Output the [X, Y] coordinate of the center of the cell containing the given text.  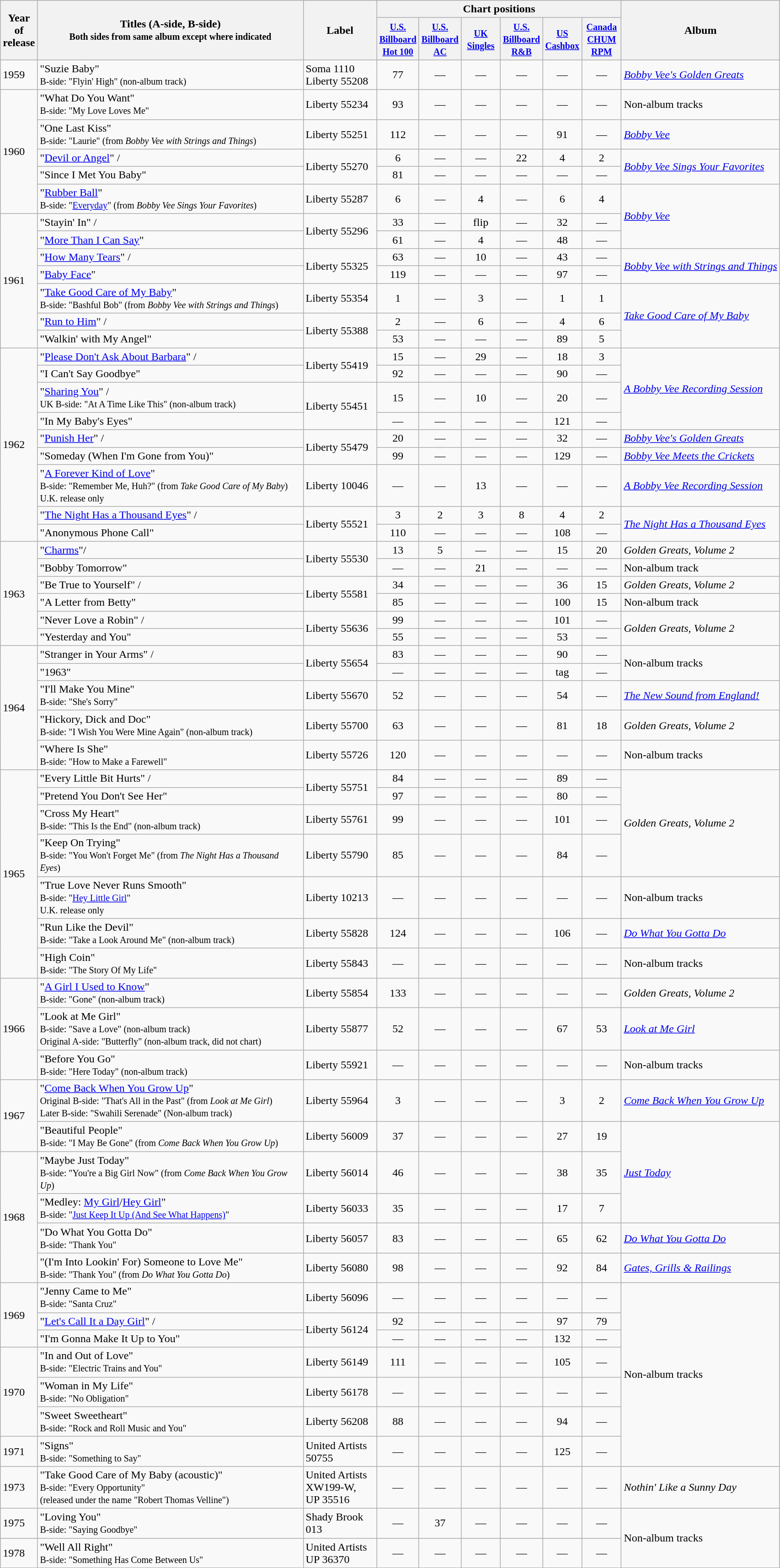
"Take Good Care of My Baby"B-side: "Bashful Bob" (from Bobby Vee with Strings and Things) [170, 298]
"Never Love a Robin" / [170, 619]
Liberty 55761 [340, 819]
Soma 1110Liberty 55208 [340, 75]
Year of release [19, 30]
"High Coin"B-side: "The Story Of My Life" [170, 963]
Liberty 56014 [340, 1173]
Liberty 10213 [340, 897]
"Medley: My Girl/Hey Girl"B-side: "Just Keep It Up (And See What Happens)" [170, 1209]
1970 [19, 1392]
Liberty 55419 [340, 365]
"Woman in My Life"B-side: "No Obligation" [170, 1392]
1960 [19, 152]
Liberty 55877 [340, 1029]
CanadaCHUMRPM [602, 39]
48 [562, 240]
1959 [19, 75]
1962 [19, 445]
Liberty 55270 [340, 166]
The New Sound from England! [700, 696]
Album [700, 30]
54 [562, 696]
"1963" [170, 672]
1963 [19, 593]
22 [522, 158]
"Anonymous Phone Call" [170, 533]
Liberty 55296 [340, 231]
"Look at Me Girl"B-side: "Save a Love" (non-album track)Original A-side: "Butterfly" (non-album track, did not chart) [170, 1029]
"Let's Call It a Day Girl" / [170, 1321]
flip [481, 222]
"I Can't Say Goodbye" [170, 374]
"Cross My Heart"B-side: "This Is the End" (non-album track) [170, 819]
"Jenny Came to Me"B-side: "Santa Cruz" [170, 1297]
Liberty 56149 [340, 1362]
106 [562, 933]
Liberty 56080 [340, 1268]
8 [522, 515]
"Be True to Yourself" / [170, 585]
1971 [19, 1451]
"Loving You"B-side: "Saying Goodbye" [170, 1523]
United Artists 50755 [340, 1451]
88 [398, 1422]
"More Than I Can Say" [170, 240]
1966 [19, 1029]
"Pretend You Don't See Her" [170, 796]
Liberty 56178 [340, 1392]
Liberty 56096 [340, 1297]
79 [602, 1321]
129 [562, 456]
US Cashbox [562, 39]
"Charms"/ [170, 550]
34 [398, 585]
"One Last Kiss"B-side: "Laurie" (from Bobby Vee with Strings and Things) [170, 134]
121 [562, 421]
"Do What You Gotta Do"B-side: "Thank You" [170, 1238]
Liberty 55843 [340, 963]
tag [562, 672]
"Please Don't Ask About Barbara" / [170, 357]
Liberty 56208 [340, 1422]
29 [481, 357]
"Sweet Sweetheart"B-side: "Rock and Roll Music and You" [170, 1422]
"Baby Face" [170, 274]
Liberty 55521 [340, 524]
"Punish Her" / [170, 438]
21 [481, 567]
111 [398, 1362]
Liberty 10046 [340, 485]
91 [562, 134]
120 [398, 755]
1973 [19, 1487]
Liberty 55451 [340, 406]
1967 [19, 1115]
"Stayin' In" / [170, 222]
94 [562, 1422]
77 [398, 75]
Liberty 56124 [340, 1330]
"What Do You Want"B-side: "My Love Loves Me" [170, 104]
Liberty 56009 [340, 1136]
"Hickory, Dick and Doc"B-side: "I Wish You Were Mine Again" (non-album track) [170, 725]
Just Today [700, 1173]
Liberty 55700 [340, 725]
"Keep On Trying"B-side: "You Won't Forget Me" (from The Night Has a Thousand Eyes) [170, 855]
125 [562, 1451]
Liberty 55726 [340, 755]
"Walkin' with My Angel" [170, 339]
"Since I Met You Baby" [170, 175]
"Yesterday and You" [170, 637]
Come Back When You Grow Up [700, 1101]
U.S. Billboard Hot 100 [398, 39]
"I'll Make You Mine"B-side: "She's Sorry" [170, 696]
33 [398, 222]
Liberty 55636 [340, 628]
"In My Baby's Eyes" [170, 421]
"Well All Right"B-side: "Something Has Come Between Us" [170, 1552]
Bobby Vee with Strings and Things [700, 266]
United Artists UP 36370 [340, 1552]
Titles (A-side, B-side)Both sides from same album except where indicated [170, 30]
"How Many Tears" / [170, 257]
Liberty 55479 [340, 447]
"In and Out of Love"B-side: "Electric Trains and You" [170, 1362]
Shady Brook 013 [340, 1523]
1964 [19, 708]
Liberty 56033 [340, 1209]
46 [398, 1173]
"(I'm Into Lookin' For) Someone to Love Me"B-side: "Thank You" (from Do What You Gotta Do) [170, 1268]
"Run Like the Devil"B-side: "Take a Look Around Me" (non-album track) [170, 933]
93 [398, 104]
Liberty 55828 [340, 933]
Liberty 55354 [340, 298]
Nothin' Like a Sunny Day [700, 1487]
"Sharing You" / UK B-side: "At A Time Like This" (non-album track) [170, 398]
19 [602, 1136]
UK Singles [481, 39]
Bobby Vee Meets the Crickets [700, 456]
Liberty 56057 [340, 1238]
Liberty 55325 [340, 266]
1978 [19, 1552]
1965 [19, 874]
"Bobby Tomorrow" [170, 567]
"Every Little Bit Hurts" / [170, 779]
"Rubber Ball"B-side: "Everyday" (from Bobby Vee Sings Your Favorites) [170, 198]
27 [562, 1136]
Liberty 55670 [340, 696]
Gates, Grills & Railings [700, 1268]
Chart positions [499, 9]
"Beautiful People"B-side: "I May Be Gone" (from Come Back When You Grow Up) [170, 1136]
"The Night Has a Thousand Eyes" / [170, 515]
U.S. Billboard R&B [522, 39]
"Take Good Care of My Baby (acoustic)"B-side: "Every Opportunity"(released under the name "Robert Thomas Velline") [170, 1487]
"Signs"B-side: "Something to Say" [170, 1451]
"Where Is She"B-side: "How to Make a Farewell" [170, 755]
Liberty 55234 [340, 104]
17 [562, 1209]
"Someday (When I'm Gone from You)" [170, 456]
Liberty 55287 [340, 198]
Liberty 55854 [340, 993]
108 [562, 533]
Liberty 55388 [340, 331]
"Run to Him" / [170, 322]
Liberty 55751 [340, 787]
7 [602, 1209]
36 [562, 585]
38 [562, 1173]
110 [398, 533]
"A Girl I Used to Know"B-side: "Gone" (non-album track) [170, 993]
1969 [19, 1315]
"I'm Gonna Make It Up to You" [170, 1339]
U.S. Billboard AC [440, 39]
"Maybe Just Today"B-side: "You're a Big Girl Now" (from Come Back When You Grow Up) [170, 1173]
132 [562, 1339]
"A Letter from Betty" [170, 602]
Liberty 55251 [340, 134]
United Artists XW199-W,UP 35516 [340, 1487]
133 [398, 993]
"Before You Go"B-side: "Here Today" (non-album track) [170, 1064]
124 [398, 933]
Look at Me Girl [700, 1029]
1961 [19, 281]
"A Forever Kind of Love"B-side: "Remember Me, Huh?" (from Take Good Care of My Baby)U.K. release only [170, 485]
65 [562, 1238]
Liberty 55921 [340, 1064]
Liberty 55790 [340, 855]
1975 [19, 1523]
119 [398, 274]
43 [562, 257]
67 [562, 1029]
"Devil or Angel" / [170, 158]
Liberty 55530 [340, 559]
98 [398, 1268]
"Stranger in Your Arms" / [170, 655]
"True Love Never Runs Smooth"B-side: "Hey Little Girl"U.K. release only [170, 897]
112 [398, 134]
Take Good Care of My Baby [700, 315]
"Suzie Baby"B-side: "Flyin' High" (non-album track) [170, 75]
62 [602, 1238]
Liberty 55654 [340, 663]
"Come Back When You Grow Up"Original B-side: "That's All in the Past" (from Look at Me Girl)Later B-side: "Swahili Serenade" (Non-album track) [170, 1101]
80 [562, 796]
Bobby Vee Sings Your Favorites [700, 166]
1968 [19, 1217]
Label [340, 30]
100 [562, 602]
105 [562, 1362]
Liberty 55581 [340, 593]
55 [398, 637]
Liberty 55964 [340, 1101]
61 [398, 240]
The Night Has a Thousand Eyes [700, 524]
